Capture the cell that displays the provided text and extract its [x, y] central coordinate. 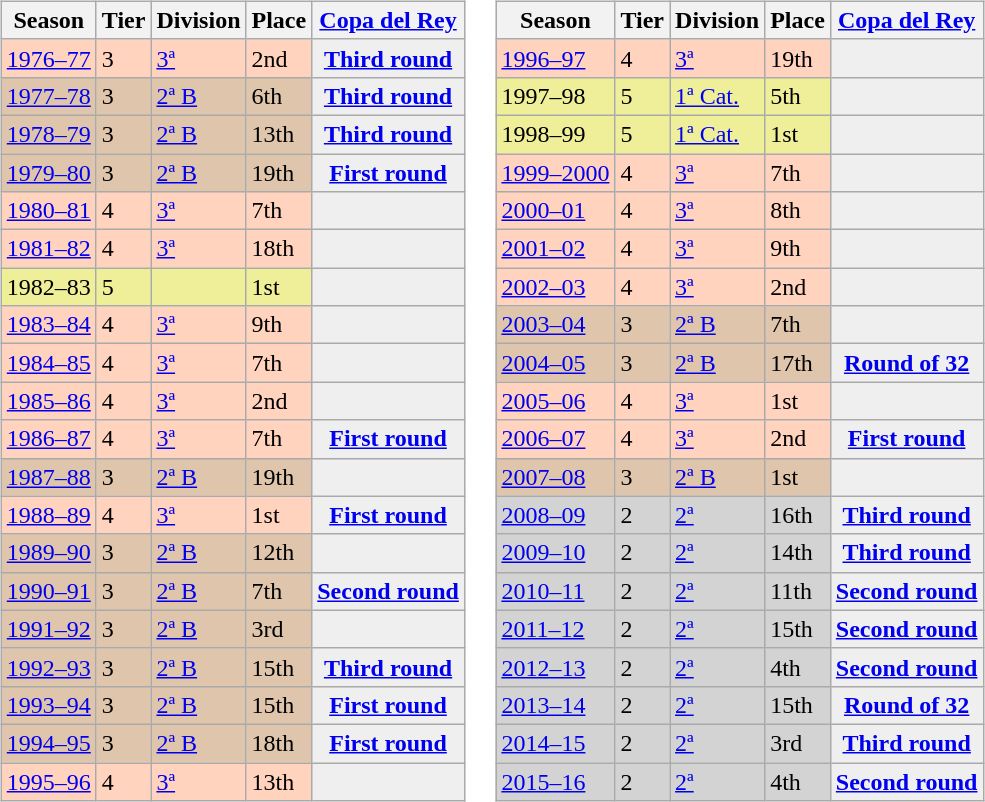
1986–87 [48, 439]
2002–03 [556, 287]
2015–16 [556, 781]
1998–99 [556, 134]
1984–85 [48, 363]
1985–86 [48, 401]
2008–09 [556, 515]
2005–06 [556, 401]
2006–07 [556, 439]
1989–90 [48, 553]
12th [279, 553]
8th [798, 211]
1991–92 [48, 629]
1978–79 [48, 134]
1997–98 [556, 96]
1981–82 [48, 249]
1994–95 [48, 743]
2013–14 [556, 705]
2001–02 [556, 249]
2012–13 [556, 667]
1995–96 [48, 781]
16th [798, 515]
1996–97 [556, 58]
1983–84 [48, 325]
2010–11 [556, 591]
1979–80 [48, 173]
2003–04 [556, 325]
2007–08 [556, 477]
2014–15 [556, 743]
1977–78 [48, 96]
17th [798, 363]
1987–88 [48, 477]
2000–01 [556, 211]
1993–94 [48, 705]
2011–12 [556, 629]
1990–91 [48, 591]
11th [798, 591]
2004–05 [556, 363]
2009–10 [556, 553]
1999–2000 [556, 173]
1988–89 [48, 515]
1992–93 [48, 667]
1980–81 [48, 211]
1976–77 [48, 58]
6th [279, 96]
5th [798, 96]
14th [798, 553]
1982–83 [48, 287]
